Return [X, Y] of the center of cell containing provided text 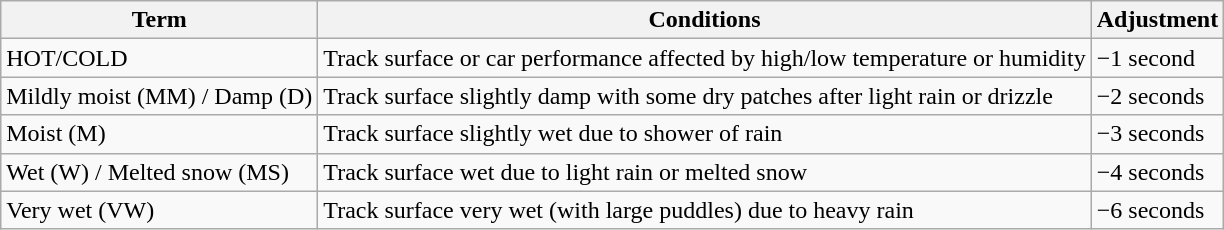
HOT/COLD [160, 58]
Adjustment [1157, 20]
Moist (M) [160, 134]
Conditions [704, 20]
Track surface wet due to light rain or melted snow [704, 172]
−2 seconds [1157, 96]
Track surface slightly wet due to shower of rain [704, 134]
Track surface very wet (with large puddles) due to heavy rain [704, 210]
Wet (W) / Melted snow (MS) [160, 172]
−1 second [1157, 58]
−6 seconds [1157, 210]
−3 seconds [1157, 134]
Mildly moist (MM) / Damp (D) [160, 96]
Term [160, 20]
−4 seconds [1157, 172]
Very wet (VW) [160, 210]
Track surface slightly damp with some dry patches after light rain or drizzle [704, 96]
Track surface or car performance affected by high/low temperature or humidity [704, 58]
